Identify which cell holds the provided text, then report its (x, y) central coordinate. 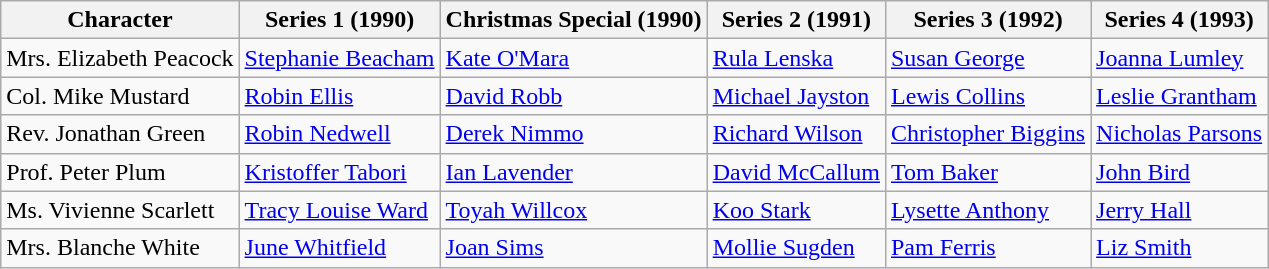
Tracy Louise Ward (340, 210)
Series 2 (1991) (796, 20)
Michael Jayston (796, 96)
Kristoffer Tabori (340, 172)
Tom Baker (988, 172)
Stephanie Beacham (340, 58)
Derek Nimmo (574, 134)
David McCallum (796, 172)
June Whitfield (340, 248)
Kate O'Mara (574, 58)
Rula Lenska (796, 58)
Character (120, 20)
Leslie Grantham (1180, 96)
Ms. Vivienne Scarlett (120, 210)
Mrs. Blanche White (120, 248)
Liz Smith (1180, 248)
David Robb (574, 96)
Mrs. Elizabeth Peacock (120, 58)
Prof. Peter Plum (120, 172)
Series 1 (1990) (340, 20)
Lysette Anthony (988, 210)
Jerry Hall (1180, 210)
Mollie Sugden (796, 248)
Robin Ellis (340, 96)
Robin Nedwell (340, 134)
Toyah Willcox (574, 210)
Series 4 (1993) (1180, 20)
Christopher Biggins (988, 134)
Christmas Special (1990) (574, 20)
Richard Wilson (796, 134)
Rev. Jonathan Green (120, 134)
John Bird (1180, 172)
Joanna Lumley (1180, 58)
Col. Mike Mustard (120, 96)
Series 3 (1992) (988, 20)
Nicholas Parsons (1180, 134)
Ian Lavender (574, 172)
Koo Stark (796, 210)
Lewis Collins (988, 96)
Pam Ferris (988, 248)
Joan Sims (574, 248)
Susan George (988, 58)
